Scan for the cell matching the given text and deliver its [x, y] coordinate at center. 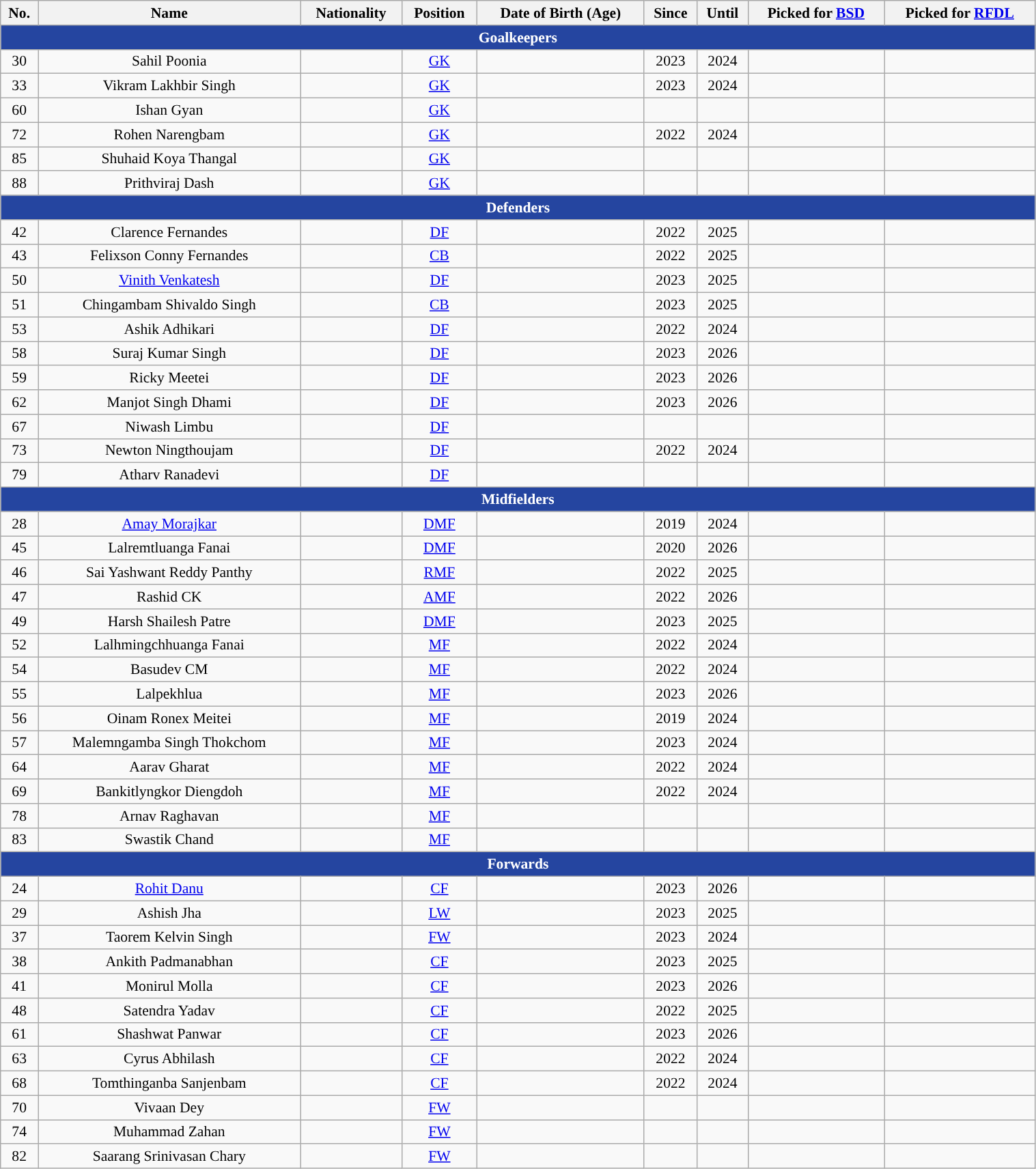
Sahil Poonia [169, 61]
LW [440, 913]
Rashid CK [169, 597]
Monirul Molla [169, 986]
58 [19, 354]
53 [19, 329]
62 [19, 402]
49 [19, 621]
59 [19, 378]
Since [671, 13]
Chingambam Shivaldo Singh [169, 305]
Forwards [518, 864]
24 [19, 889]
Tomthinganba Sanjenbam [169, 1084]
RMF [440, 573]
56 [19, 718]
74 [19, 1132]
Ankith Padmanabhan [169, 962]
43 [19, 256]
30 [19, 61]
33 [19, 86]
72 [19, 135]
Niwash Limbu [169, 427]
Swastik Chand [169, 840]
Until [723, 13]
Clarence Fernandes [169, 232]
Prithviraj Dash [169, 184]
Amay Morajkar [169, 524]
Cyrus Abhilash [169, 1059]
64 [19, 767]
73 [19, 451]
Saarang Srinivasan Chary [169, 1157]
Atharv Ranadevi [169, 475]
Basudev CM [169, 670]
Ishan Gyan [169, 111]
38 [19, 962]
45 [19, 548]
Aarav Gharat [169, 767]
Midfielders [518, 500]
78 [19, 816]
Muhammad Zahan [169, 1132]
Rohen Narengbam [169, 135]
2020 [671, 548]
69 [19, 791]
55 [19, 694]
Rohit Danu [169, 889]
Sai Yashwant Reddy Panthy [169, 573]
60 [19, 111]
28 [19, 524]
79 [19, 475]
Name [169, 13]
51 [19, 305]
Defenders [518, 208]
88 [19, 184]
41 [19, 986]
Lalremtluanga Fanai [169, 548]
Date of Birth (Age) [561, 13]
Felixson Conny Fernandes [169, 256]
29 [19, 913]
48 [19, 1011]
Lalpekhlua [169, 694]
Shashwat Panwar [169, 1034]
46 [19, 573]
Taorem Kelvin Singh [169, 938]
Ashik Adhikari [169, 329]
Manjot Singh Dhami [169, 402]
Lalhmingchhuanga Fanai [169, 645]
Vivaan Dey [169, 1108]
50 [19, 281]
Vikram Lakhbir Singh [169, 86]
83 [19, 840]
63 [19, 1059]
Oinam Ronex Meitei [169, 718]
42 [19, 232]
52 [19, 645]
68 [19, 1084]
82 [19, 1157]
Newton Ningthoujam [169, 451]
70 [19, 1108]
67 [19, 427]
Picked for BSD [815, 13]
Harsh Shailesh Patre [169, 621]
Satendra Yadav [169, 1011]
Ricky Meetei [169, 378]
Malemngamba Singh Thokchom [169, 743]
Bankitlyngkor Diengdoh [169, 791]
Goalkeepers [518, 38]
AMF [440, 597]
37 [19, 938]
Picked for RFDL [960, 13]
54 [19, 670]
Suraj Kumar Singh [169, 354]
Nationality [351, 13]
Vinith Venkatesh [169, 281]
Position [440, 13]
Ashish Jha [169, 913]
57 [19, 743]
85 [19, 159]
61 [19, 1034]
Arnav Raghavan [169, 816]
No. [19, 13]
47 [19, 597]
Shuhaid Koya Thangal [169, 159]
